Identify which cell holds the provided text, then report its [x, y] central coordinate. 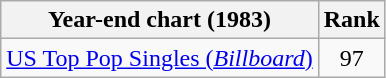
97 [352, 58]
US Top Pop Singles (Billboard) [160, 58]
Rank [352, 20]
Year-end chart (1983) [160, 20]
